Return [X, Y] of the center of cell containing provided text 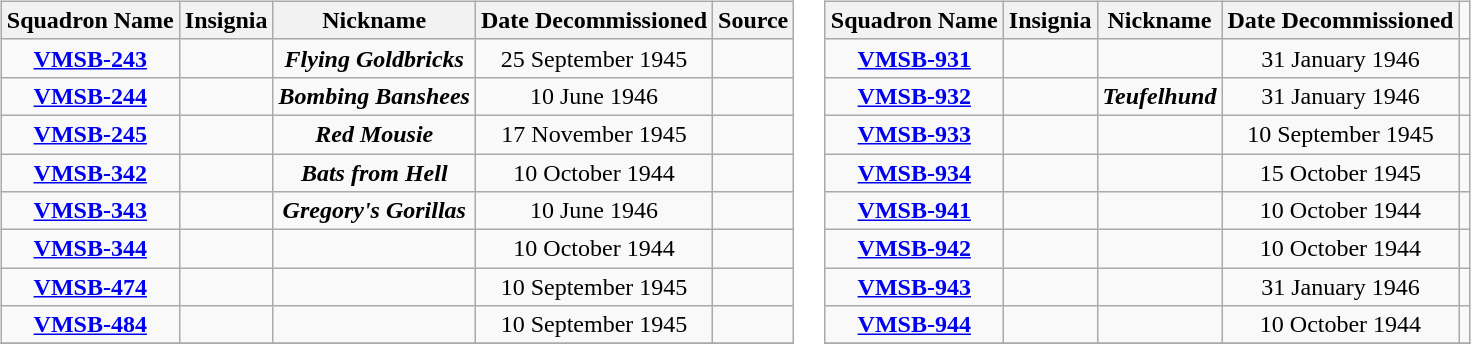
25 September 1945 [594, 58]
Bombing Banshees [374, 96]
VMSB-932 [914, 96]
Source [754, 20]
VMSB-941 [914, 211]
VMSB-484 [90, 325]
VMSB-343 [90, 211]
Gregory's Gorillas [374, 211]
VMSB-245 [90, 134]
VMSB-943 [914, 287]
VMSB-944 [914, 325]
VMSB-243 [90, 58]
17 November 1945 [594, 134]
VMSB-942 [914, 249]
VMSB-931 [914, 58]
Red Mousie [374, 134]
Teufelhund [1160, 96]
VMSB-244 [90, 96]
Flying Goldbricks [374, 58]
15 October 1945 [1340, 173]
Bats from Hell [374, 173]
VMSB-933 [914, 134]
VMSB-474 [90, 287]
VMSB-342 [90, 173]
VMSB-344 [90, 249]
VMSB-934 [914, 173]
